For the text-containing cell, return its midpoint in [x, y] coordinate format. 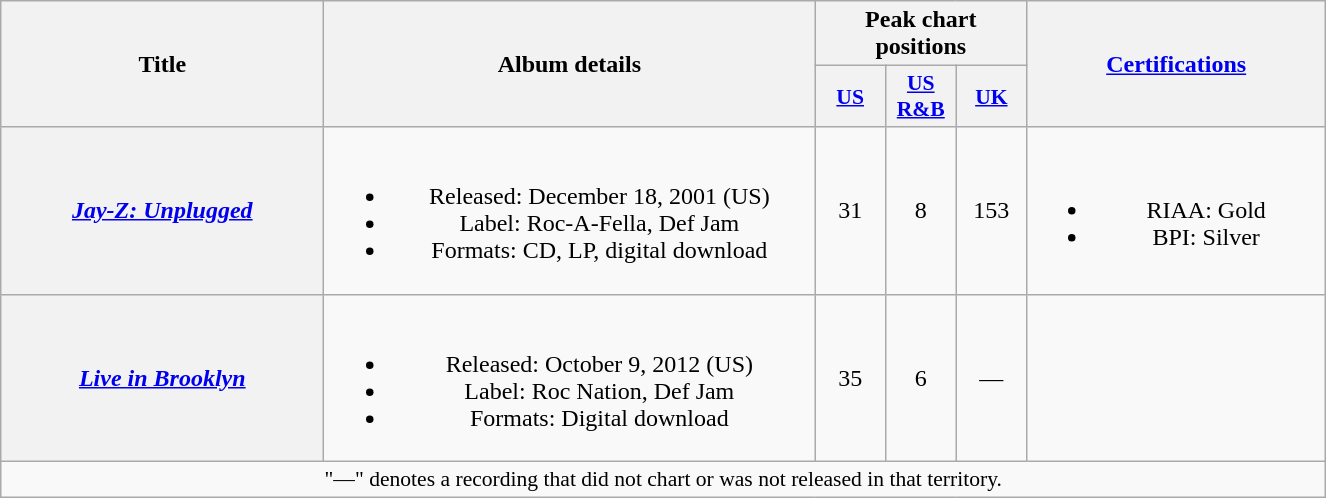
Jay-Z: Unplugged [162, 210]
Title [162, 64]
8 [920, 210]
153 [992, 210]
Album details [570, 64]
6 [920, 378]
31 [850, 210]
Peak chart positions [921, 34]
Released: December 18, 2001 (US)Label: Roc-A-Fella, Def JamFormats: CD, LP, digital download [570, 210]
"—" denotes a recording that did not chart or was not released in that territory. [664, 479]
— [992, 378]
RIAA: GoldBPI: Silver [1176, 210]
Live in Brooklyn [162, 378]
Released: October 9, 2012 (US)Label: Roc Nation, Def JamFormats: Digital download [570, 378]
US [850, 96]
35 [850, 378]
USR&B [920, 96]
Certifications [1176, 64]
UK [992, 96]
